Pinpoint the cell where the given text exists, returning its (X, Y) midpoint coordinate. 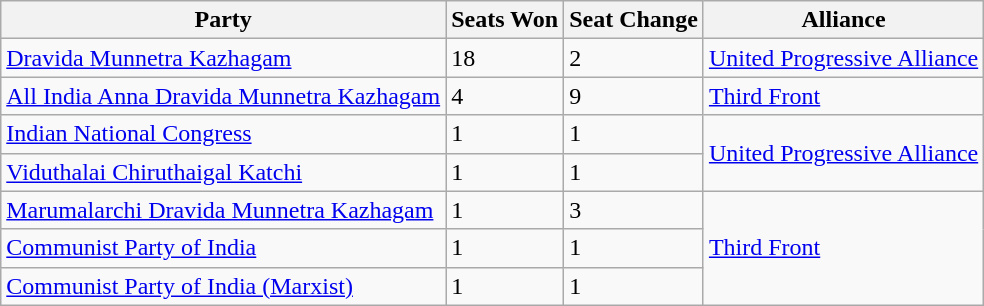
Communist Party of India (224, 248)
Seat Change (634, 20)
Seats Won (505, 20)
Viduthalai Chiruthaigal Katchi (224, 172)
Dravida Munnetra Kazhagam (224, 58)
Alliance (843, 20)
4 (505, 96)
18 (505, 58)
Marumalarchi Dravida Munnetra Kazhagam (224, 210)
2 (634, 58)
Party (224, 20)
Communist Party of India (Marxist) (224, 286)
3 (634, 210)
9 (634, 96)
All India Anna Dravida Munnetra Kazhagam (224, 96)
Indian National Congress (224, 134)
